Return the (x, y) coordinate for the center point of the cell that contains the specified text.  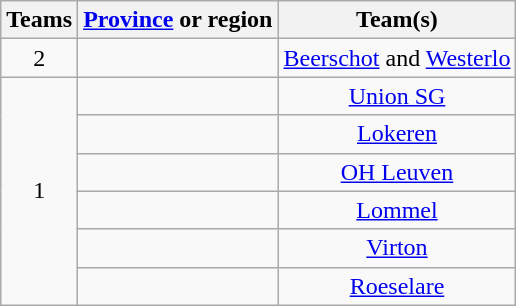
Union SG (397, 96)
Teams (40, 20)
Lommel (397, 210)
Province or region (178, 20)
Beerschot and Westerlo (397, 58)
Virton (397, 248)
2 (40, 58)
1 (40, 191)
Lokeren (397, 134)
Team(s) (397, 20)
Roeselare (397, 286)
OH Leuven (397, 172)
